Capture the cell that displays the provided text and extract its (x, y) central coordinate. 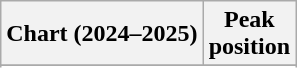
Chart (2024–2025) (102, 34)
Peakposition (249, 34)
